Provide the [x, y] coordinate of the cell's center where the given text is located.  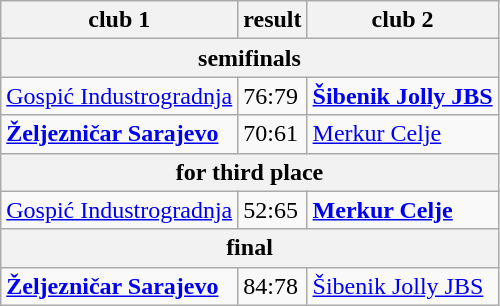
club 1 [120, 20]
70:61 [272, 134]
52:65 [272, 210]
club 2 [402, 20]
final [250, 248]
semifinals [250, 58]
result [272, 20]
76:79 [272, 96]
84:78 [272, 286]
for third place [250, 172]
